Return (x, y) of the center of cell containing provided text 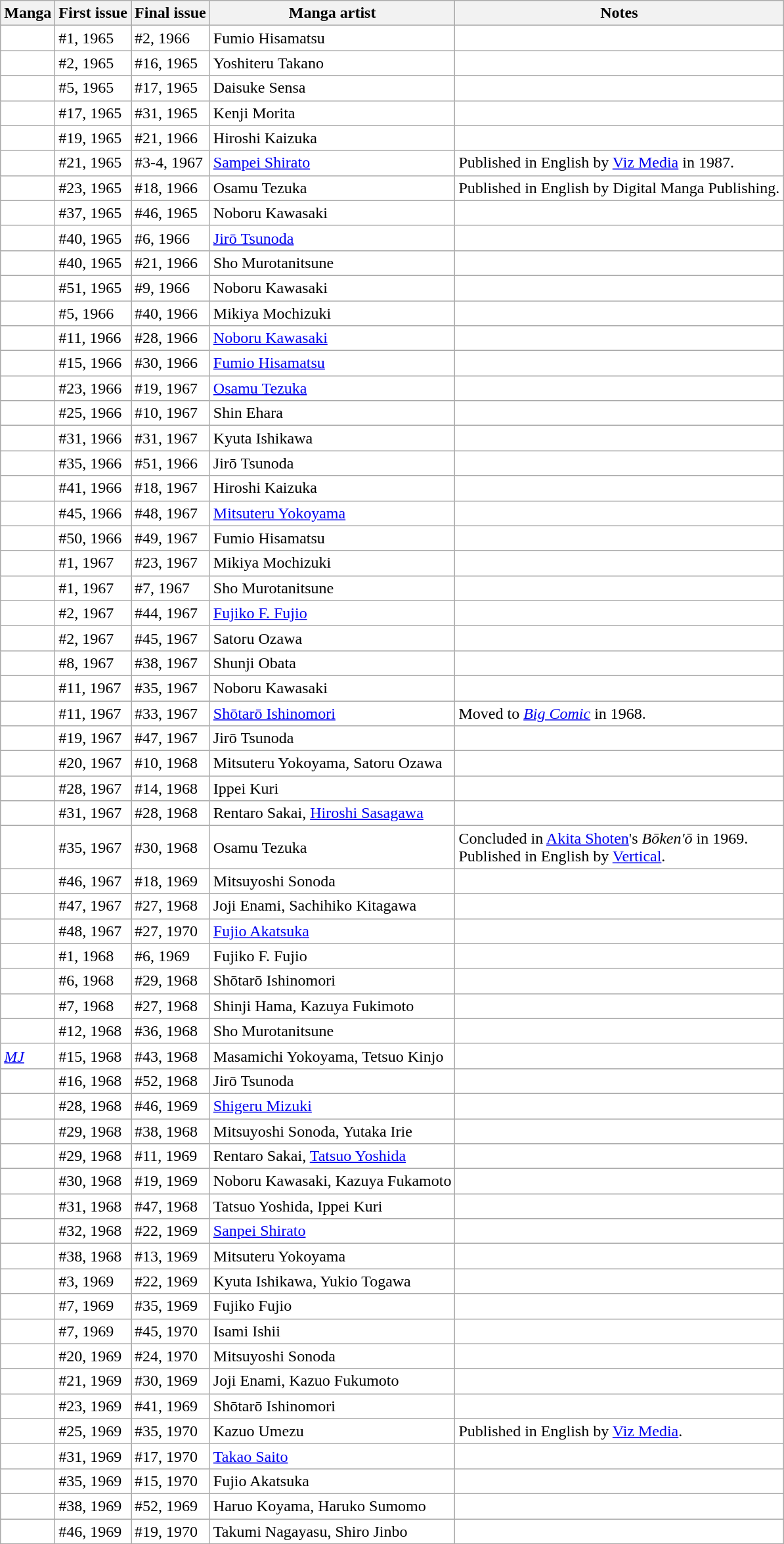
#23, 1965 (93, 188)
#45, 1970 (171, 1331)
Daisuke Sensa (332, 88)
#24, 1970 (171, 1356)
Mitsuteru Yokoyama, Satoru Ozawa (332, 763)
Takao Saito (332, 1456)
Ippei Kuri (332, 788)
#15, 1968 (93, 1056)
#23, 1966 (93, 388)
#25, 1969 (93, 1431)
#23, 1967 (171, 563)
Haruo Koyama, Haruko Sumomo (332, 1506)
#30, 1969 (171, 1381)
#18, 1966 (171, 188)
#7, 1968 (93, 1006)
#6, 1969 (171, 956)
#51, 1966 (171, 463)
Published in English by Viz Media. (619, 1431)
#38, 1969 (93, 1506)
Shin Ehara (332, 413)
#12, 1968 (93, 1031)
#35, 1970 (171, 1431)
Joji Enami, Kazuo Fukumoto (332, 1381)
#52, 1969 (171, 1506)
Sanpei Shirato (332, 1231)
#41, 1969 (171, 1406)
#51, 1965 (93, 288)
Rentaro Sakai, Tatsuo Yoshida (332, 1156)
#9, 1966 (171, 288)
#11, 1969 (171, 1156)
#46, 1965 (171, 213)
#16, 1965 (171, 63)
#43, 1968 (171, 1056)
Published in English by Viz Media in 1987. (619, 163)
#13, 1969 (171, 1256)
#50, 1966 (93, 538)
#1, 1965 (93, 38)
Kyuta Ishikawa, Yukio Togawa (332, 1281)
#38, 1967 (171, 663)
#18, 1967 (171, 488)
#16, 1968 (93, 1081)
#11, 1966 (93, 338)
#31, 1965 (171, 113)
Shigeru Mizuki (332, 1106)
#41, 1966 (93, 488)
#3, 1969 (93, 1281)
#5, 1965 (93, 88)
Yoshiteru Takano (332, 63)
#3-4, 1967 (171, 163)
#5, 1966 (93, 313)
#10, 1968 (171, 763)
Takumi Nagayasu, Shiro Jinbo (332, 1532)
#52, 1968 (171, 1081)
#46, 1967 (93, 881)
#28, 1967 (93, 788)
#36, 1968 (171, 1031)
#17, 1970 (171, 1456)
#20, 1967 (93, 763)
#44, 1967 (171, 613)
#31, 1966 (93, 438)
#15, 1966 (93, 363)
Notes (619, 13)
#7, 1967 (171, 588)
Manga artist (332, 13)
#30, 1966 (171, 363)
Kenji Morita (332, 113)
#35, 1966 (93, 463)
#1, 1968 (93, 956)
#31, 1968 (93, 1206)
#10, 1967 (171, 413)
First issue (93, 13)
#20, 1969 (93, 1356)
#21, 1969 (93, 1381)
Tatsuo Yoshida, Ippei Kuri (332, 1206)
#8, 1967 (93, 663)
#31, 1969 (93, 1456)
Published in English by Digital Manga Publishing. (619, 188)
Satoru Ozawa (332, 638)
#14, 1968 (171, 788)
Sampei Shirato (332, 163)
MJ (28, 1056)
#6, 1966 (171, 238)
#45, 1966 (93, 513)
Manga (28, 13)
Isami Ishii (332, 1331)
#19, 1969 (171, 1181)
#25, 1966 (93, 413)
#47, 1968 (171, 1206)
#6, 1968 (93, 981)
Mitsuyoshi Sonoda, Yutaka Irie (332, 1131)
#15, 1970 (171, 1481)
#33, 1967 (171, 713)
Kazuo Umezu (332, 1431)
Final issue (171, 13)
#23, 1969 (93, 1406)
Noboru Kawasaki, Kazuya Fukamoto (332, 1181)
Shinji Hama, Kazuya Fukimoto (332, 1006)
#21, 1965 (93, 163)
Joji Enami, Sachihiko Kitagawa (332, 906)
Shunji Obata (332, 663)
#2, 1965 (93, 63)
#37, 1965 (93, 213)
Moved to Big Comic in 1968. (619, 713)
#27, 1970 (171, 931)
Rentaro Sakai, Hiroshi Sasagawa (332, 813)
Concluded in Akita Shoten's Bōken'ō in 1969.Published in English by Vertical. (619, 848)
#32, 1968 (93, 1231)
#28, 1966 (171, 338)
#49, 1967 (171, 538)
Kyuta Ishikawa (332, 438)
#19, 1970 (171, 1532)
#18, 1969 (171, 881)
Fujiko Fujio (332, 1306)
Masamichi Yokoyama, Tetsuo Kinjo (332, 1056)
#45, 1967 (171, 638)
#2, 1966 (171, 38)
#19, 1965 (93, 138)
#40, 1966 (171, 313)
